Provide the [X, Y] coordinate of the cell's center where the given text is located.  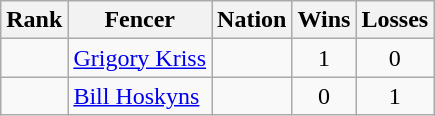
Losses [395, 20]
Bill Hoskyns [140, 96]
Nation [252, 20]
Fencer [140, 20]
Rank [34, 20]
Wins [324, 20]
Grigory Kriss [140, 58]
